Provide the (x, y) coordinate of the cell's center where the given text is located.  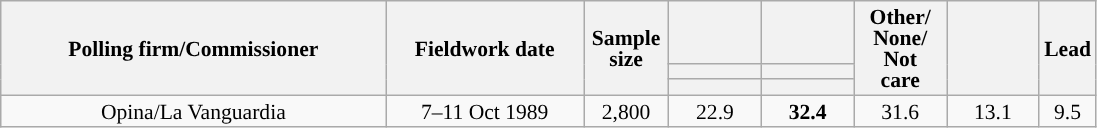
9.5 (1068, 110)
7–11 Oct 1989 (485, 110)
Polling firm/Commissioner (194, 48)
22.9 (716, 110)
Sample size (626, 48)
Opina/La Vanguardia (194, 110)
32.4 (808, 110)
Other/None/Notcare (900, 48)
2,800 (626, 110)
Fieldwork date (485, 48)
Lead (1068, 48)
13.1 (992, 110)
31.6 (900, 110)
